Search for the cell housing the specified text and yield its (X, Y) center coordinate. 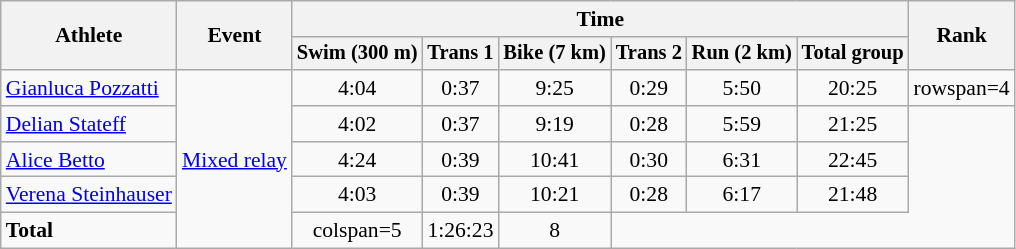
0:30 (649, 160)
8 (555, 231)
Trans 1 (460, 54)
Event (234, 36)
22:45 (853, 160)
0:29 (649, 88)
Bike (7 km) (555, 54)
colspan=5 (357, 231)
6:17 (742, 195)
Alice Betto (89, 160)
Total (89, 231)
Gianluca Pozzatti (89, 88)
10:41 (555, 160)
5:59 (742, 124)
Verena Steinhauser (89, 195)
Run (2 km) (742, 54)
4:03 (357, 195)
9:25 (555, 88)
21:48 (853, 195)
Total group (853, 54)
20:25 (853, 88)
5:50 (742, 88)
4:04 (357, 88)
Swim (300 m) (357, 54)
Time (600, 19)
Delian Stateff (89, 124)
9:19 (555, 124)
4:24 (357, 160)
1:26:23 (460, 231)
Athlete (89, 36)
6:31 (742, 160)
Mixed relay (234, 159)
4:02 (357, 124)
10:21 (555, 195)
rowspan=4 (961, 88)
Trans 2 (649, 54)
21:25 (853, 124)
Rank (961, 36)
